Locate the cell with the specified text and output its [X, Y] center coordinate. 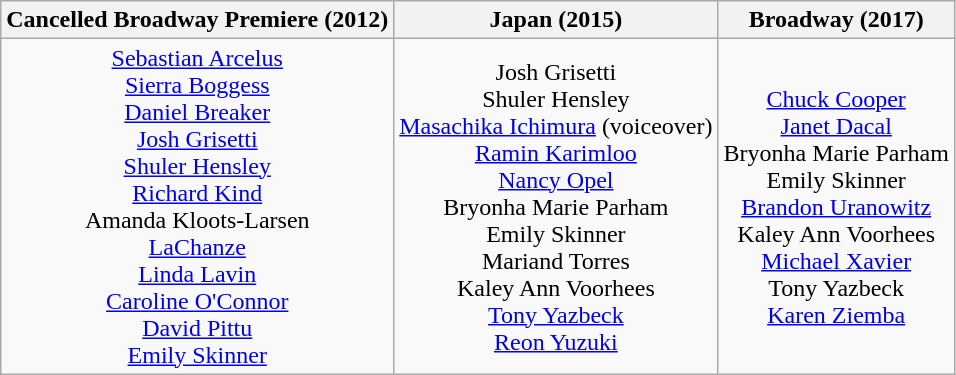
Japan (2015) [556, 20]
Cancelled Broadway Premiere (2012) [198, 20]
Broadway (2017) [836, 20]
Chuck CooperJanet DacalBryonha Marie ParhamEmily SkinnerBrandon UranowitzKaley Ann VoorheesMichael XavierTony YazbeckKaren Ziemba [836, 206]
